Determine the [X, Y] coordinate at the center of the cell enclosing the given text.  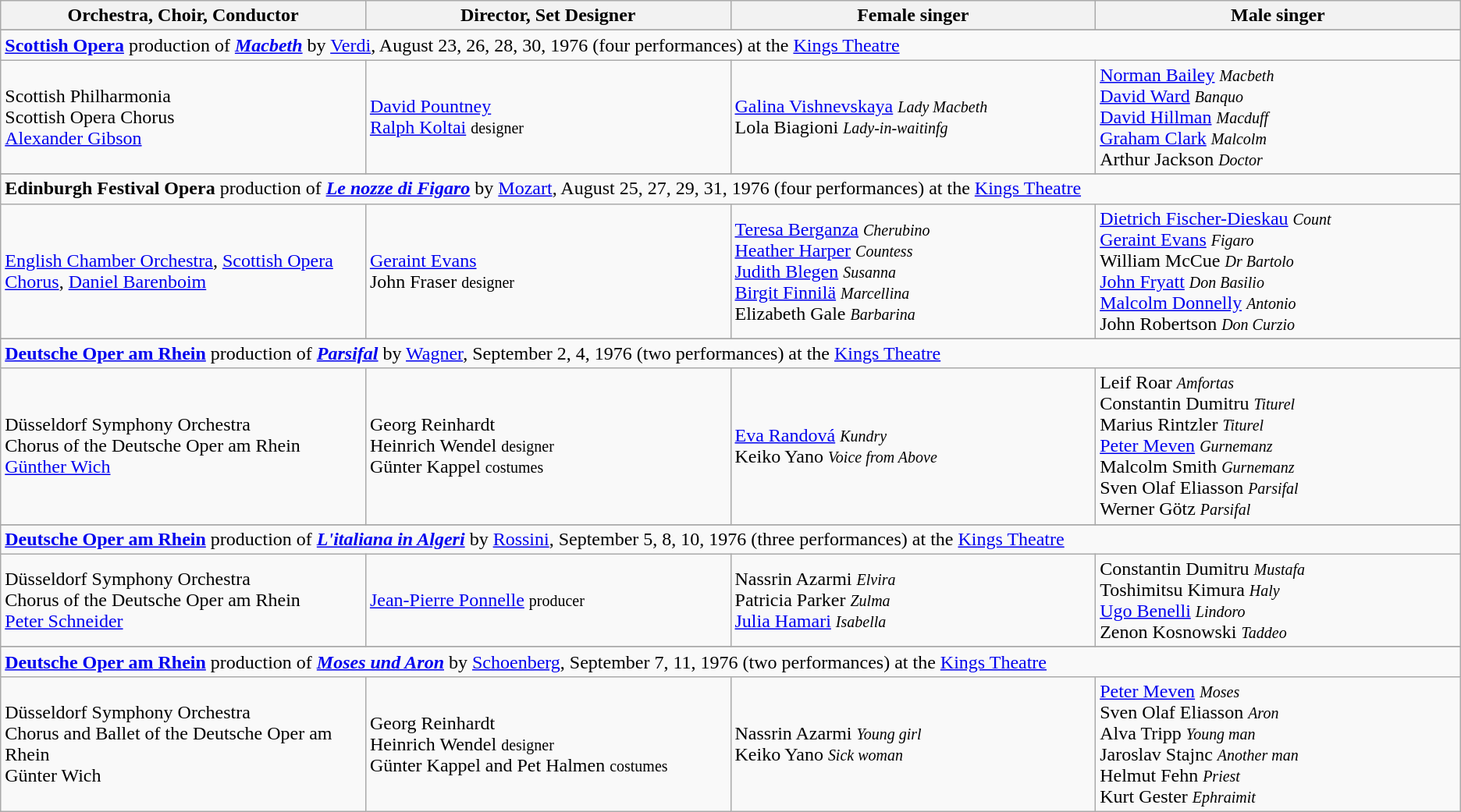
Edinburgh Festival Opera production of Le nozze di Figaro by Mozart, August 25, 27, 29, 31, 1976 (four performances) at the Kings Theatre [730, 189]
Female singer [913, 16]
Georg ReinhardtHeinrich Wendel designerGünter Kappel costumes [548, 446]
Georg Reinhardt Heinrich Wendel designerGünter Kappel and Pet Halmen costumes [548, 744]
Düsseldorf Symphony OrchestraChorus and Ballet of the Deutsche Oper am Rhein Günter Wich [183, 744]
Düsseldorf Symphony OrchestraChorus of the Deutsche Oper am Rhein Peter Schneider [183, 601]
Director, Set Designer [548, 16]
Scottish PhilharmoniaScottish Opera ChorusAlexander Gibson [183, 117]
Deutsche Oper am Rhein production of Parsifal by Wagner, September 2, 4, 1976 (two performances) at the Kings Theatre [730, 353]
Constantin Dumitru MustafaToshimitsu Kimura HalyUgo Benelli LindoroZenon Kosnowski Taddeo [1278, 601]
Galina Vishnevskaya Lady MacbethLola Biagioni Lady-in-waitinfg [913, 117]
Geraint EvansJohn Fraser designer [548, 271]
Male singer [1278, 16]
Nassrin Azarmi Young girlKeiko Yano Sick woman [913, 744]
Teresa Berganza CherubinoHeather Harper CountessJudith Blegen SusannaBirgit Finnilä MarcellinaElizabeth Gale Barbarina [913, 271]
Deutsche Oper am Rhein production of L'italiana in Algeri by Rossini, September 5, 8, 10, 1976 (three performances) at the Kings Theatre [730, 539]
Deutsche Oper am Rhein production of Moses und Aron by Schoenberg, September 7, 11, 1976 (two performances) at the Kings Theatre [730, 661]
Dietrich Fischer-Dieskau CountGeraint Evans FigaroWilliam McCue Dr BartoloJohn Fryatt Don BasilioMalcolm Donnelly AntonioJohn Robertson Don Curzio [1278, 271]
David PountneyRalph Koltai designer [548, 117]
Peter Meven MosesSven Olaf Eliasson AronAlva Tripp Young manJaroslav Stajnc Another manHelmut Fehn PriestKurt Gester Ephraimit [1278, 744]
Jean-Pierre Ponnelle producer [548, 601]
Scottish Opera production of Macbeth by Verdi, August 23, 26, 28, 30, 1976 (four performances) at the Kings Theatre [730, 45]
English Chamber Orchestra, Scottish Opera Chorus, Daniel Barenboim [183, 271]
Düsseldorf Symphony OrchestraChorus of the Deutsche Oper am Rhein Günther Wich [183, 446]
Norman Bailey MacbethDavid Ward BanquoDavid Hillman MacduffGraham Clark MalcolmArthur Jackson Doctor [1278, 117]
Nassrin Azarmi ElviraPatricia Parker ZulmaJulia Hamari Isabella [913, 601]
Orchestra, Choir, Conductor [183, 16]
Eva Randová KundryKeiko Yano Voice from Above [913, 446]
